Identify which cell holds the provided text, then report its (x, y) central coordinate. 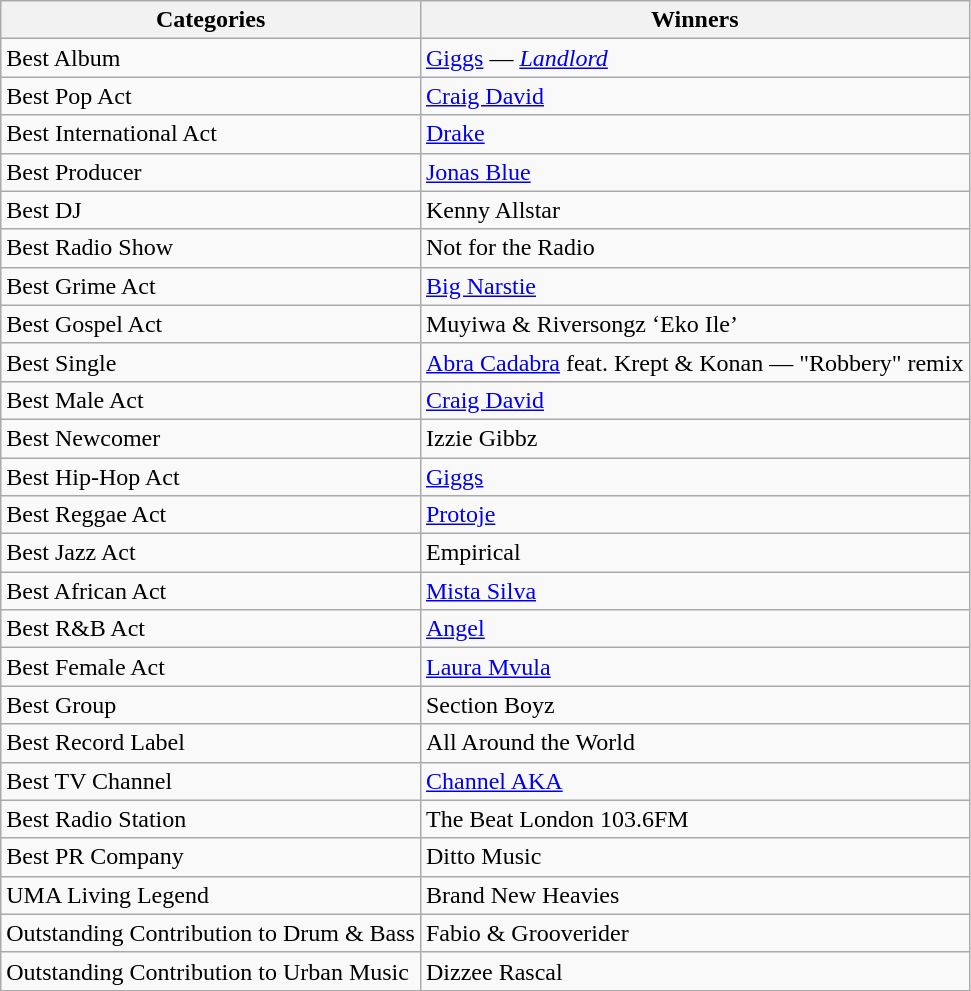
Best Female Act (211, 667)
Best Gospel Act (211, 324)
Empirical (694, 553)
Outstanding Contribution to Drum & Bass (211, 933)
Abra Cadabra feat. Krept & Konan — "Robbery" remix (694, 362)
Best Jazz Act (211, 553)
Best Hip-Hop Act (211, 477)
Best Male Act (211, 400)
All Around the World (694, 743)
Best R&B Act (211, 629)
Dizzee Rascal (694, 971)
Giggs (694, 477)
Angel (694, 629)
Section Boyz (694, 705)
Laura Mvula (694, 667)
Protoje (694, 515)
Izzie Gibbz (694, 438)
Categories (211, 20)
Best Radio Show (211, 248)
Best Reggae Act (211, 515)
Fabio & Grooverider (694, 933)
Best PR Company (211, 857)
Best DJ (211, 210)
Big Narstie (694, 286)
UMA Living Legend (211, 895)
Best Single (211, 362)
Best Pop Act (211, 96)
Best Group (211, 705)
Brand New Heavies (694, 895)
Ditto Music (694, 857)
Best Album (211, 58)
Best Producer (211, 172)
Best Grime Act (211, 286)
Best International Act (211, 134)
Best TV Channel (211, 781)
Jonas Blue (694, 172)
Kenny Allstar (694, 210)
Best Radio Station (211, 819)
Best African Act (211, 591)
Winners (694, 20)
Not for the Radio (694, 248)
Best Record Label (211, 743)
Mista Silva (694, 591)
Drake (694, 134)
Best Newcomer (211, 438)
Muyiwa & Riversongz ‘Eko Ile’ (694, 324)
The Beat London 103.6FM (694, 819)
Giggs — Landlord (694, 58)
Outstanding Contribution to Urban Music (211, 971)
Channel AKA (694, 781)
